Extract the [x, y] coordinate from the center of the cell holding the provided text.  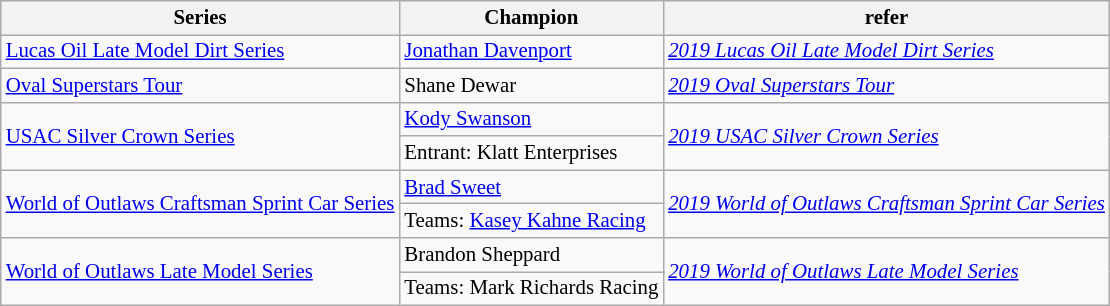
Shane Dewar [531, 85]
Brad Sweet [531, 187]
World of Outlaws Late Model Series [200, 272]
Jonathan Davenport [531, 51]
2019 USAC Silver Crown Series [886, 136]
2019 World of Outlaws Craftsman Sprint Car Series [886, 204]
USAC Silver Crown Series [200, 136]
2019 World of Outlaws Late Model Series [886, 272]
Brandon Sheppard [531, 255]
refer [886, 18]
Series [200, 18]
2019 Lucas Oil Late Model Dirt Series [886, 51]
World of Outlaws Craftsman Sprint Car Series [200, 204]
Champion [531, 18]
Lucas Oil Late Model Dirt Series [200, 51]
Teams: Kasey Kahne Racing [531, 221]
Teams: Mark Richards Racing [531, 288]
2019 Oval Superstars Tour [886, 85]
Kody Swanson [531, 119]
Entrant: Klatt Enterprises [531, 153]
Oval Superstars Tour [200, 85]
